Scan for the cell matching the given text and deliver its [X, Y] coordinate at center. 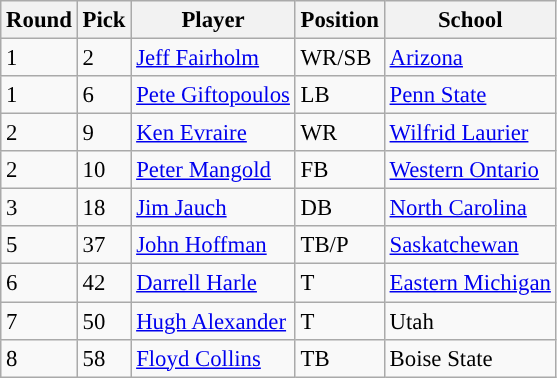
18 [104, 208]
Darrell Harle [213, 283]
Position [340, 20]
Round [39, 20]
FB [340, 170]
5 [39, 245]
42 [104, 283]
Penn State [470, 95]
3 [39, 208]
9 [104, 133]
Pick [104, 20]
10 [104, 170]
WR [340, 133]
School [470, 20]
Jeff Fairholm [213, 58]
Player [213, 20]
LB [340, 95]
John Hoffman [213, 245]
WR/SB [340, 58]
Saskatchewan [470, 245]
DB [340, 208]
TB/P [340, 245]
Boise State [470, 358]
Jim Jauch [213, 208]
Hugh Alexander [213, 321]
Pete Giftopoulos [213, 95]
Western Ontario [470, 170]
37 [104, 245]
58 [104, 358]
Wilfrid Laurier [470, 133]
50 [104, 321]
Utah [470, 321]
North Carolina [470, 208]
Peter Mangold [213, 170]
7 [39, 321]
8 [39, 358]
Arizona [470, 58]
Floyd Collins [213, 358]
TB [340, 358]
Eastern Michigan [470, 283]
Ken Evraire [213, 133]
